Scan for the cell matching the given text and deliver its (x, y) coordinate at center. 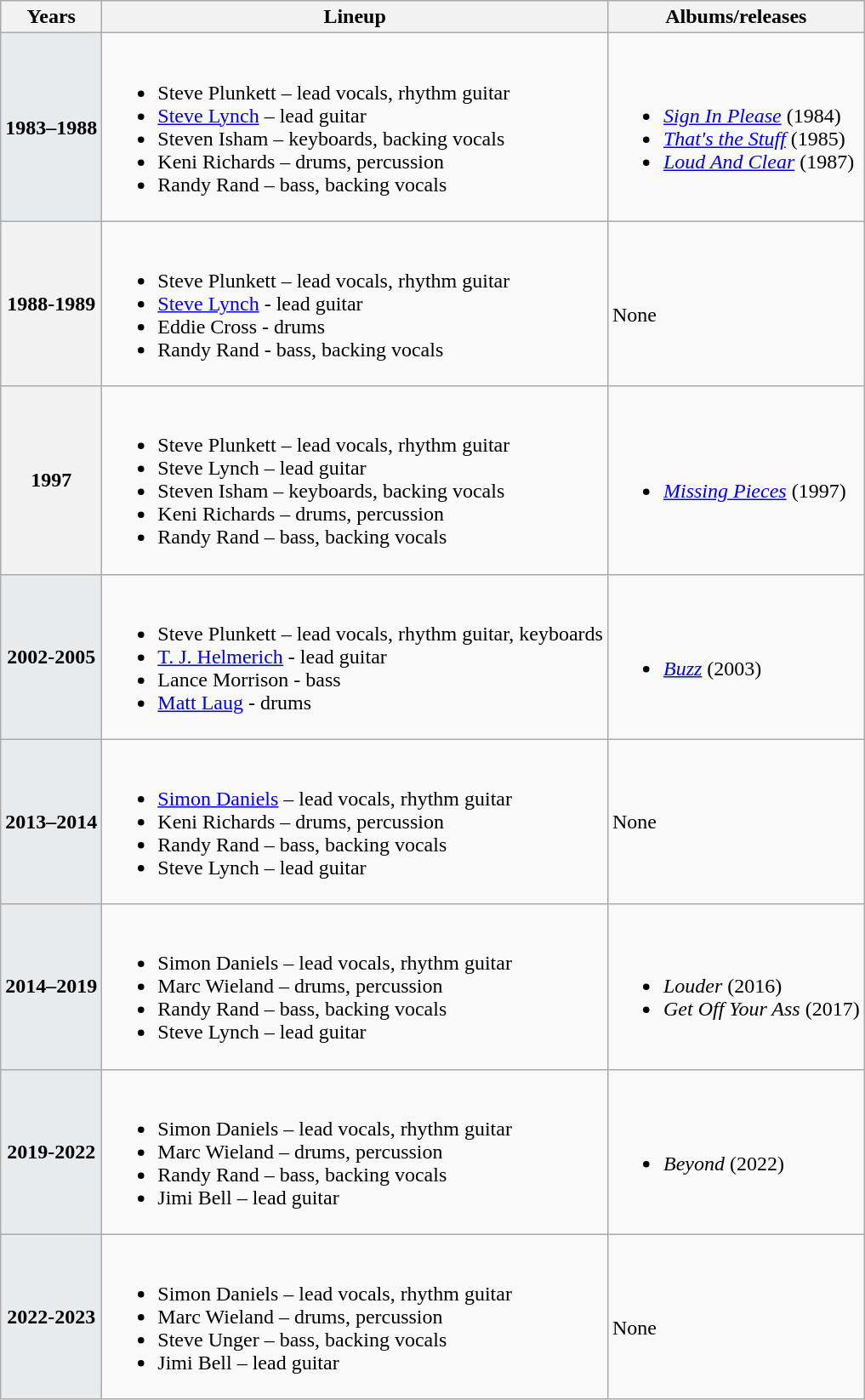
2013–2014 (51, 822)
Louder (2016)Get Off Your Ass (2017) (736, 987)
1983–1988 (51, 128)
1988-1989 (51, 304)
Simon Daniels – lead vocals, rhythm guitarKeni Richards – drums, percussionRandy Rand – bass, backing vocalsSteve Lynch – lead guitar (356, 822)
Steve Plunkett – lead vocals, rhythm guitarSteve Lynch - lead guitarEddie Cross - drumsRandy Rand - bass, backing vocals (356, 304)
Buzz (2003) (736, 657)
Simon Daniels – lead vocals, rhythm guitarMarc Wieland – drums, percussionRandy Rand – bass, backing vocalsSteve Lynch – lead guitar (356, 987)
Steve Plunkett – lead vocals, rhythm guitar, keyboardsT. J. Helmerich - lead guitarLance Morrison - bassMatt Laug - drums (356, 657)
Lineup (356, 17)
2014–2019 (51, 987)
1997 (51, 480)
Simon Daniels – lead vocals, rhythm guitarMarc Wieland – drums, percussionRandy Rand – bass, backing vocalsJimi Bell – lead guitar (356, 1152)
2002-2005 (51, 657)
Missing Pieces (1997) (736, 480)
2022-2023 (51, 1317)
Years (51, 17)
Simon Daniels – lead vocals, rhythm guitarMarc Wieland – drums, percussionSteve Unger – bass, backing vocalsJimi Bell – lead guitar (356, 1317)
Sign In Please (1984)That's the Stuff (1985)Loud And Clear (1987) (736, 128)
Beyond (2022) (736, 1152)
Albums/releases (736, 17)
2019-2022 (51, 1152)
